For the text-containing cell, return its midpoint in (x, y) coordinate format. 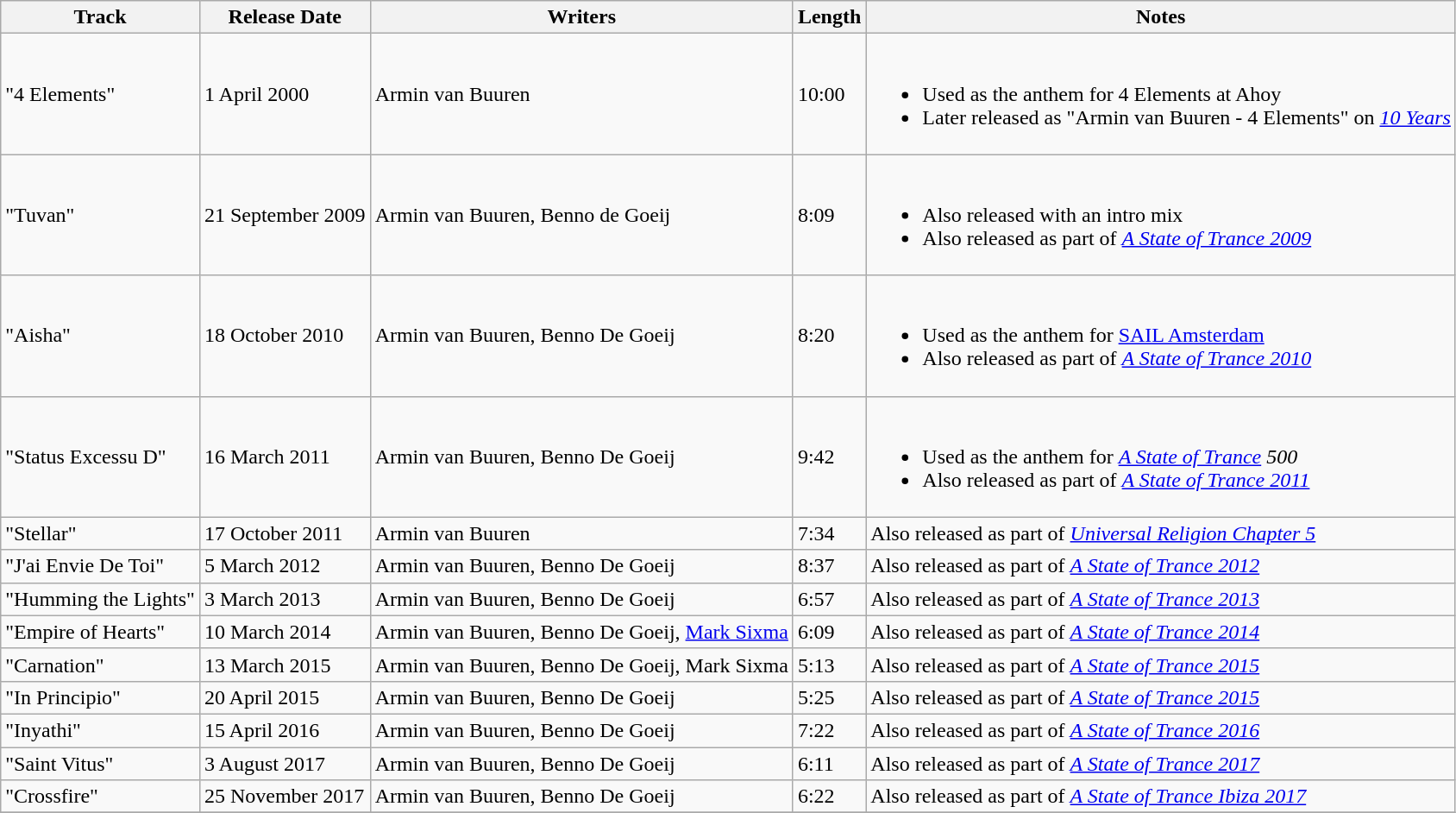
Track (100, 17)
Used as the anthem for A State of Trance 500Also released as part of A State of Trance 2011 (1161, 457)
6:22 (829, 797)
"Inyathi" (100, 730)
Also released as part of Universal Religion Chapter 5 (1161, 533)
17 October 2011 (285, 533)
Release Date (285, 17)
Also released as part of A State of Trance 2012 (1161, 566)
16 March 2011 (285, 457)
Used as the anthem for SAIL AmsterdamAlso released as part of A State of Trance 2010 (1161, 336)
"Carnation" (100, 665)
Writers (581, 17)
Notes (1161, 17)
"4 Elements" (100, 94)
"Status Excessu D" (100, 457)
3 March 2013 (285, 599)
5:25 (829, 697)
3 August 2017 (285, 764)
Also released as part of A State of Trance 2017 (1161, 764)
8:09 (829, 215)
21 September 2009 (285, 215)
6:11 (829, 764)
8:37 (829, 566)
20 April 2015 (285, 697)
5:13 (829, 665)
10 March 2014 (285, 632)
"In Principio" (100, 697)
7:22 (829, 730)
6:57 (829, 599)
Armin van Buuren, Benno de Goeij (581, 215)
7:34 (829, 533)
1 April 2000 (285, 94)
5 March 2012 (285, 566)
10:00 (829, 94)
8:20 (829, 336)
Length (829, 17)
"J'ai Envie De Toi" (100, 566)
18 October 2010 (285, 336)
"Empire of Hearts" (100, 632)
25 November 2017 (285, 797)
"Stellar" (100, 533)
6:09 (829, 632)
"Humming the Lights" (100, 599)
Used as the anthem for 4 Elements at AhoyLater released as "Armin van Buuren - 4 Elements" on 10 Years (1161, 94)
Also released with an intro mixAlso released as part of A State of Trance 2009 (1161, 215)
Also released as part of A State of Trance 2014 (1161, 632)
13 March 2015 (285, 665)
15 April 2016 (285, 730)
"Saint Vitus" (100, 764)
"Tuvan" (100, 215)
9:42 (829, 457)
Also released as part of A State of Trance 2013 (1161, 599)
Also released as part of A State of Trance 2016 (1161, 730)
Also released as part of A State of Trance Ibiza 2017 (1161, 797)
"Aisha" (100, 336)
"Crossfire" (100, 797)
